Return the (x, y) coordinate for the center point of the cell that contains the specified text.  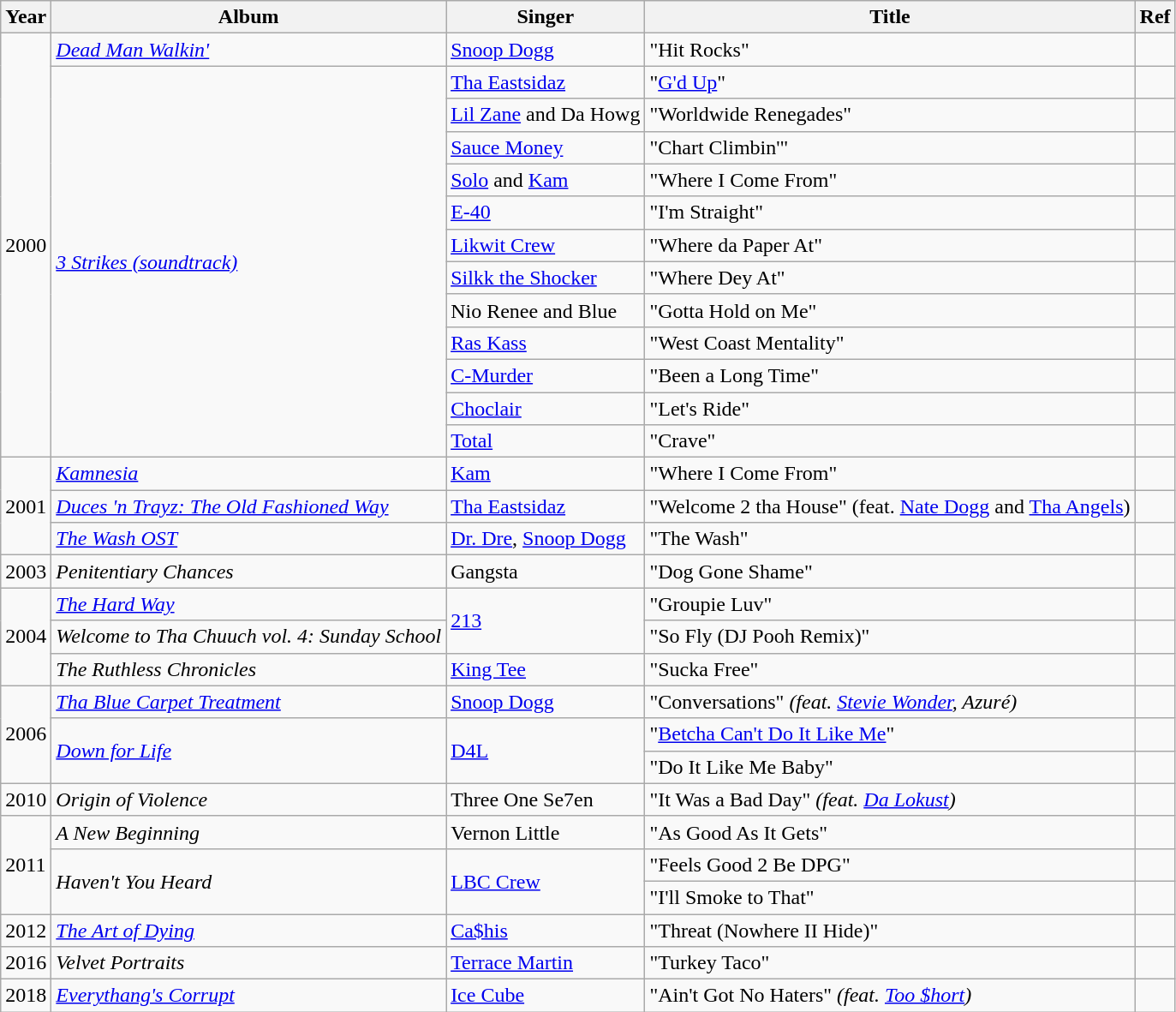
"Let's Ride" (890, 409)
C-Murder (546, 375)
"Worldwide Renegades" (890, 115)
2003 (26, 572)
"Dog Gone Shame" (890, 572)
2011 (26, 865)
"Conversations" (feat. Stevie Wonder, Azuré) (890, 702)
Origin of Violence (248, 799)
2018 (26, 996)
Dead Man Walkin' (248, 50)
Dr. Dre, Snoop Dogg (546, 539)
Welcome to Tha Chuuch vol. 4: Sunday School (248, 637)
Sauce Money (546, 147)
"Ain't Got No Haters" (feat. Too $hort) (890, 996)
LBC Crew (546, 881)
Title (890, 17)
Lil Zane and Da Howg (546, 115)
2012 (26, 930)
Year (26, 17)
3 Strikes (soundtrack) (248, 262)
The Hard Way (248, 604)
Haven't You Heard (248, 881)
Kam (546, 474)
2000 (26, 245)
2010 (26, 799)
Total (546, 441)
"Sucka Free" (890, 669)
D4L (546, 751)
"Hit Rocks" (890, 50)
"Where Dey At" (890, 278)
"It Was a Bad Day" (feat. Da Lokust) (890, 799)
2001 (26, 506)
"G'd Up" (890, 82)
Velvet Portraits (248, 963)
Nio Renee and Blue (546, 310)
"So Fly (DJ Pooh Remix)" (890, 637)
"Chart Climbin'" (890, 147)
Choclair (546, 409)
"Do It Like Me Baby" (890, 767)
Silkk the Shocker (546, 278)
2016 (26, 963)
Kamnesia (248, 474)
Likwit Crew (546, 245)
King Tee (546, 669)
"I'm Straight" (890, 213)
A New Beginning (248, 832)
"I'll Smoke to That" (890, 897)
"As Good As It Gets" (890, 832)
The Art of Dying (248, 930)
"Betcha Can't Do It Like Me" (890, 734)
Ref (1155, 17)
Ras Kass (546, 343)
Solo and Kam (546, 180)
"Feels Good 2 Be DPG" (890, 865)
"Gotta Hold on Me" (890, 310)
213 (546, 620)
Three One Se7en (546, 799)
Vernon Little (546, 832)
The Wash OST (248, 539)
Ca$his (546, 930)
Terrace Martin (546, 963)
"Welcome 2 tha House" (feat. Nate Dogg and Tha Angels) (890, 506)
Ice Cube (546, 996)
Penitentiary Chances (248, 572)
Gangsta (546, 572)
"The Wash" (890, 539)
"Crave" (890, 441)
The Ruthless Chronicles (248, 669)
"West Coast Mentality" (890, 343)
"Been a Long Time" (890, 375)
Singer (546, 17)
2006 (26, 734)
"Threat (Nowhere II Hide)" (890, 930)
Album (248, 17)
Tha Blue Carpet Treatment (248, 702)
2004 (26, 637)
Everythang's Corrupt (248, 996)
"Turkey Taco" (890, 963)
Down for Life (248, 751)
E-40 (546, 213)
"Where da Paper At" (890, 245)
"Groupie Luv" (890, 604)
Duces 'n Trayz: The Old Fashioned Way (248, 506)
